Output the (x, y) coordinate of the center of the cell containing the given text.  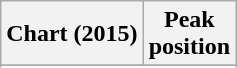
Peak position (189, 34)
Chart (2015) (72, 34)
